Locate the cell with the specified text and output its (x, y) center coordinate. 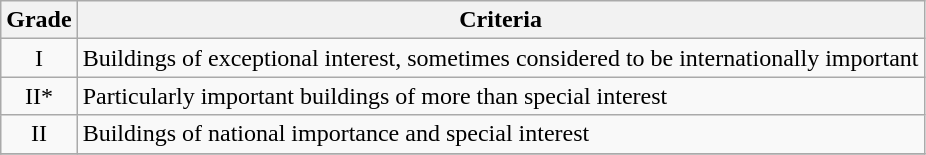
I (39, 58)
Buildings of national importance and special interest (500, 134)
Criteria (500, 20)
Buildings of exceptional interest, sometimes considered to be internationally important (500, 58)
II (39, 134)
II* (39, 96)
Grade (39, 20)
Particularly important buildings of more than special interest (500, 96)
